Find where the given text appears and provide that cell's center as [X, Y] coordinate. 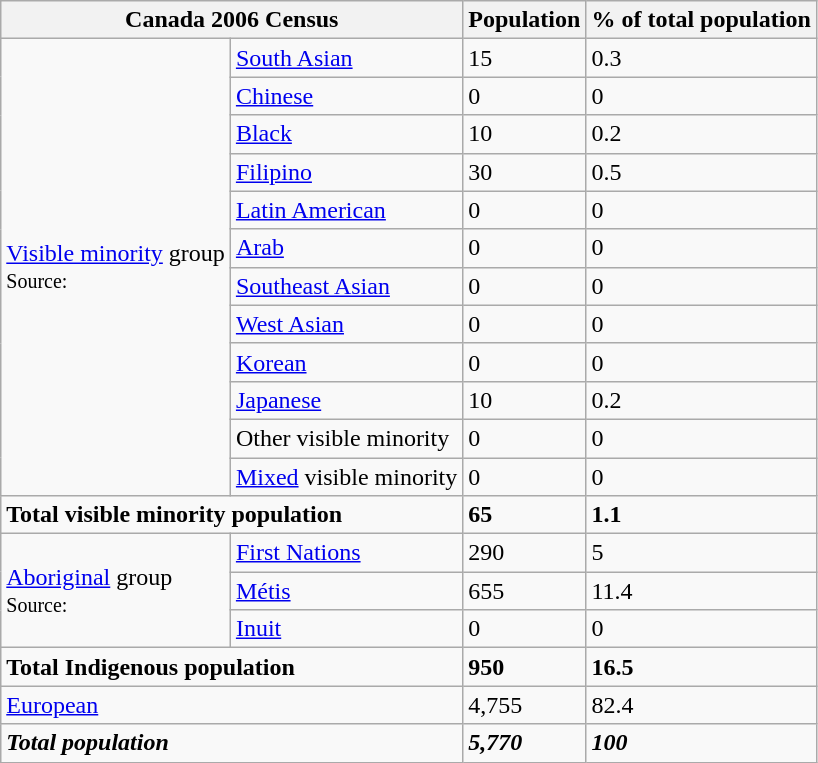
290 [524, 553]
Population [524, 20]
European [232, 705]
655 [524, 591]
5 [701, 553]
Canada 2006 Census [232, 20]
Total visible minority population [232, 515]
Filipino [346, 172]
Total Indigenous population [232, 667]
11.4 [701, 591]
% of total population [701, 20]
16.5 [701, 667]
Total population [232, 743]
5,770 [524, 743]
65 [524, 515]
Métis [346, 591]
Visible minority groupSource: [116, 268]
Mixed visible minority [346, 477]
West Asian [346, 324]
South Asian [346, 58]
Inuit [346, 629]
82.4 [701, 705]
4,755 [524, 705]
Korean [346, 362]
Chinese [346, 96]
0.5 [701, 172]
30 [524, 172]
Aboriginal groupSource: [116, 591]
First Nations [346, 553]
0.3 [701, 58]
1.1 [701, 515]
15 [524, 58]
Latin American [346, 210]
Southeast Asian [346, 286]
Arab [346, 248]
Black [346, 134]
100 [701, 743]
Other visible minority [346, 438]
950 [524, 667]
Japanese [346, 400]
